Determine the (x, y) coordinate at the center of the cell enclosing the given text.  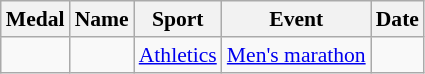
Medal (36, 19)
Athletics (178, 55)
Sport (178, 19)
Event (296, 19)
Men's marathon (296, 55)
Name (102, 19)
Date (398, 19)
